Scan for the cell matching the given text and deliver its (X, Y) coordinate at center. 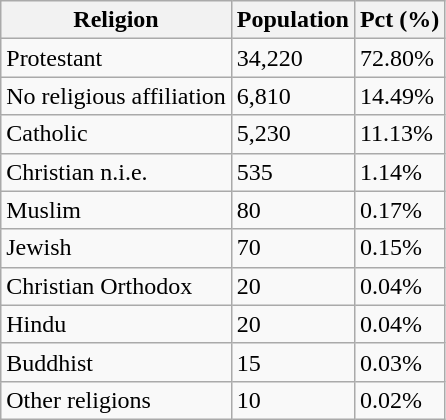
80 (292, 210)
72.80% (399, 58)
0.02% (399, 400)
70 (292, 248)
Protestant (116, 58)
0.17% (399, 210)
Jewish (116, 248)
No religious affiliation (116, 96)
Pct (%) (399, 20)
Catholic (116, 134)
Other religions (116, 400)
0.15% (399, 248)
10 (292, 400)
0.03% (399, 362)
6,810 (292, 96)
Hindu (116, 324)
Christian n.i.e. (116, 172)
Muslim (116, 210)
1.14% (399, 172)
11.13% (399, 134)
34,220 (292, 58)
Buddhist (116, 362)
Religion (116, 20)
5,230 (292, 134)
535 (292, 172)
14.49% (399, 96)
15 (292, 362)
Christian Orthodox (116, 286)
Population (292, 20)
